Capture the cell that displays the provided text and extract its (x, y) central coordinate. 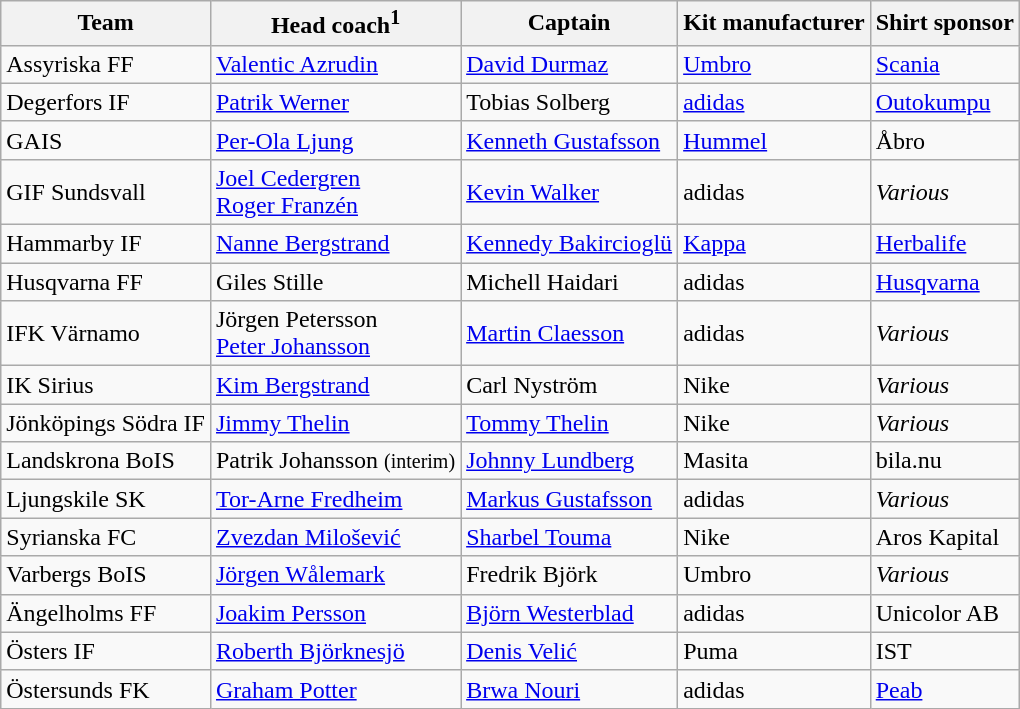
Kenneth Gustafsson (570, 140)
Joel Cedergren Roger Franzén (335, 192)
Patrik Werner (335, 102)
Östersunds FK (106, 689)
Puma (774, 651)
Jimmy Thelin (335, 423)
Brwa Nouri (570, 689)
Head coach1 (335, 24)
Masita (774, 461)
Tor-Arne Fredheim (335, 499)
Carl Nyström (570, 385)
Valentic Azrudin (335, 64)
IFK Värnamo (106, 334)
Kevin Walker (570, 192)
GIF Sundsvall (106, 192)
Åbro (944, 140)
Giles Stille (335, 282)
Per-Ola Ljung (335, 140)
Ljungskile SK (106, 499)
bila.nu (944, 461)
Herbalife (944, 244)
Peab (944, 689)
Denis Velić (570, 651)
Michell Haidari (570, 282)
Johnny Lundberg (570, 461)
IK Sirius (106, 385)
IST (944, 651)
Sharbel Touma (570, 537)
Hummel (774, 140)
Östers IF (106, 651)
Unicolor AB (944, 613)
Assyriska FF (106, 64)
Patrik Johansson (interim) (335, 461)
GAIS (106, 140)
Husqvarna (944, 282)
Shirt sponsor (944, 24)
Hammarby IF (106, 244)
David Durmaz (570, 64)
Varbergs BoIS (106, 575)
Martin Claesson (570, 334)
Roberth Björknesjö (335, 651)
Joakim Persson (335, 613)
Graham Potter (335, 689)
Scania (944, 64)
Degerfors IF (106, 102)
Jönköpings Södra IF (106, 423)
Aros Kapital (944, 537)
Husqvarna FF (106, 282)
Landskrona BoIS (106, 461)
Björn Westerblad (570, 613)
Zvezdan Milošević (335, 537)
Tobias Solberg (570, 102)
Fredrik Björk (570, 575)
Syrianska FC (106, 537)
Markus Gustafsson (570, 499)
Kappa (774, 244)
Outokumpu (944, 102)
Jörgen Wålemark (335, 575)
Team (106, 24)
Kim Bergstrand (335, 385)
Tommy Thelin (570, 423)
Ängelholms FF (106, 613)
Jörgen Petersson Peter Johansson (335, 334)
Kit manufacturer (774, 24)
Nanne Bergstrand (335, 244)
Kennedy Bakircioglü (570, 244)
Captain (570, 24)
